From the cell containing the given text, extract its center point as [X, Y] coordinate. 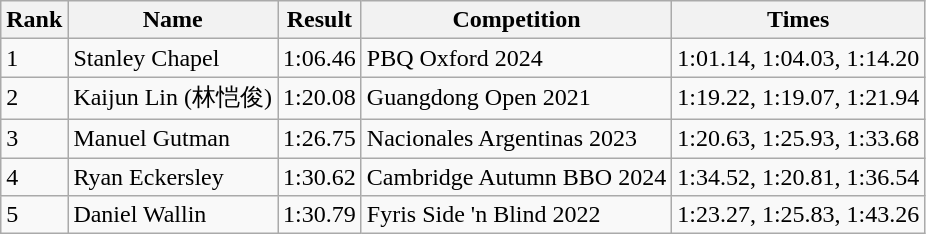
1:06.46 [320, 58]
4 [34, 177]
Rank [34, 20]
Result [320, 20]
Stanley Chapel [173, 58]
PBQ Oxford 2024 [516, 58]
Manuel Gutman [173, 138]
1:20.08 [320, 98]
2 [34, 98]
1:34.52, 1:20.81, 1:36.54 [798, 177]
1:30.79 [320, 215]
1:30.62 [320, 177]
1:20.63, 1:25.93, 1:33.68 [798, 138]
Name [173, 20]
1:19.22, 1:19.07, 1:21.94 [798, 98]
Competition [516, 20]
Kaijun Lin (林恺俊) [173, 98]
Ryan Eckersley [173, 177]
5 [34, 215]
Fyris Side 'n Blind 2022 [516, 215]
1:26.75 [320, 138]
Daniel Wallin [173, 215]
1 [34, 58]
Nacionales Argentinas 2023 [516, 138]
Guangdong Open 2021 [516, 98]
1:01.14, 1:04.03, 1:14.20 [798, 58]
Cambridge Autumn BBO 2024 [516, 177]
3 [34, 138]
Times [798, 20]
1:23.27, 1:25.83, 1:43.26 [798, 215]
